Extract the [x, y] coordinate from the center of the cell holding the provided text.  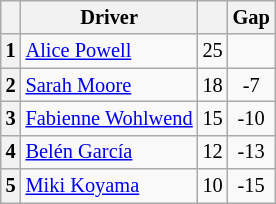
Alice Powell [110, 51]
18 [213, 85]
2 [11, 85]
1 [11, 51]
Driver [110, 17]
12 [213, 152]
10 [213, 186]
-10 [252, 118]
Miki Koyama [110, 186]
5 [11, 186]
Gap [252, 17]
Sarah Moore [110, 85]
-7 [252, 85]
-13 [252, 152]
Fabienne Wohlwend [110, 118]
15 [213, 118]
3 [11, 118]
4 [11, 152]
25 [213, 51]
-15 [252, 186]
Belén García [110, 152]
